Return (X, Y) of the center of cell containing provided text 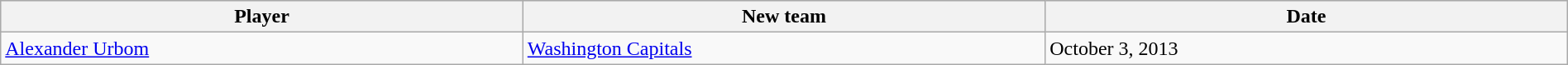
Date (1307, 17)
Alexander Urbom (262, 48)
New team (784, 17)
Player (262, 17)
October 3, 2013 (1307, 48)
Washington Capitals (784, 48)
